Return the [x, y] coordinate for the center point of the cell that contains the specified text.  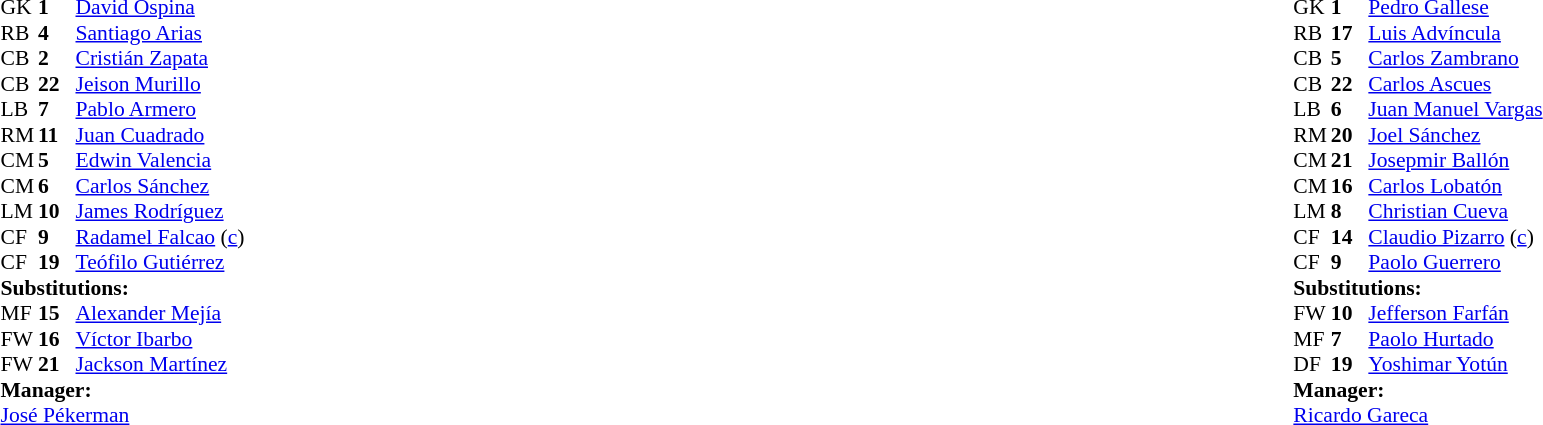
15 [57, 313]
Víctor Ibarbo [160, 339]
4 [57, 33]
Juan Cuadrado [160, 135]
Cristián Zapata [160, 59]
Santiago Arias [160, 33]
20 [1350, 135]
Carlos Lobatón [1455, 186]
Alexander Mejía [160, 313]
James Rodríguez [160, 211]
Joel Sánchez [1455, 135]
11 [57, 135]
17 [1350, 33]
2 [57, 59]
Carlos Sánchez [160, 186]
14 [1350, 237]
Claudio Pizarro (c) [1455, 237]
8 [1350, 211]
Juan Manuel Vargas [1455, 109]
Jackson Martínez [160, 365]
DF [1312, 365]
Paolo Guerrero [1455, 263]
Luis Advíncula [1455, 33]
Christian Cueva [1455, 211]
Teófilo Gutiérrez [160, 263]
Edwin Valencia [160, 161]
Paolo Hurtado [1455, 339]
Pablo Armero [160, 109]
Radamel Falcao (c) [160, 237]
Jefferson Farfán [1455, 313]
Jeison Murillo [160, 84]
Josepmir Ballón [1455, 161]
Yoshimar Yotún [1455, 365]
Carlos Ascues [1455, 84]
Carlos Zambrano [1455, 59]
